Output the [X, Y] coordinate of the center of the cell containing the given text.  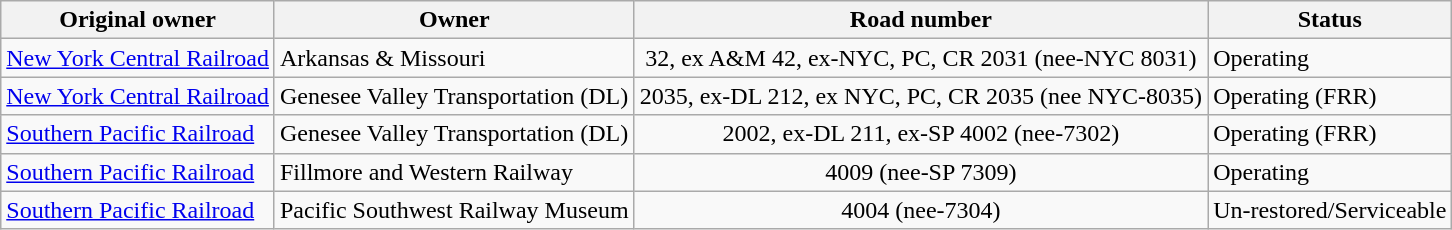
2002, ex-DL 211, ex-SP 4002 (nee-7302) [920, 134]
4009 (nee-SP 7309) [920, 172]
Fillmore and Western Railway [454, 172]
Road number [920, 20]
Arkansas & Missouri [454, 58]
Status [1330, 20]
Pacific Southwest Railway Museum [454, 210]
Owner [454, 20]
32, ex A&M 42, ex-NYC, PC, CR 2031 (nee-NYC 8031) [920, 58]
Un-restored/Serviceable [1330, 210]
2035, ex-DL 212, ex NYC, PC, CR 2035 (nee NYC-8035) [920, 96]
Original owner [138, 20]
4004 (nee-7304) [920, 210]
